Search for the cell housing the specified text and yield its [x, y] center coordinate. 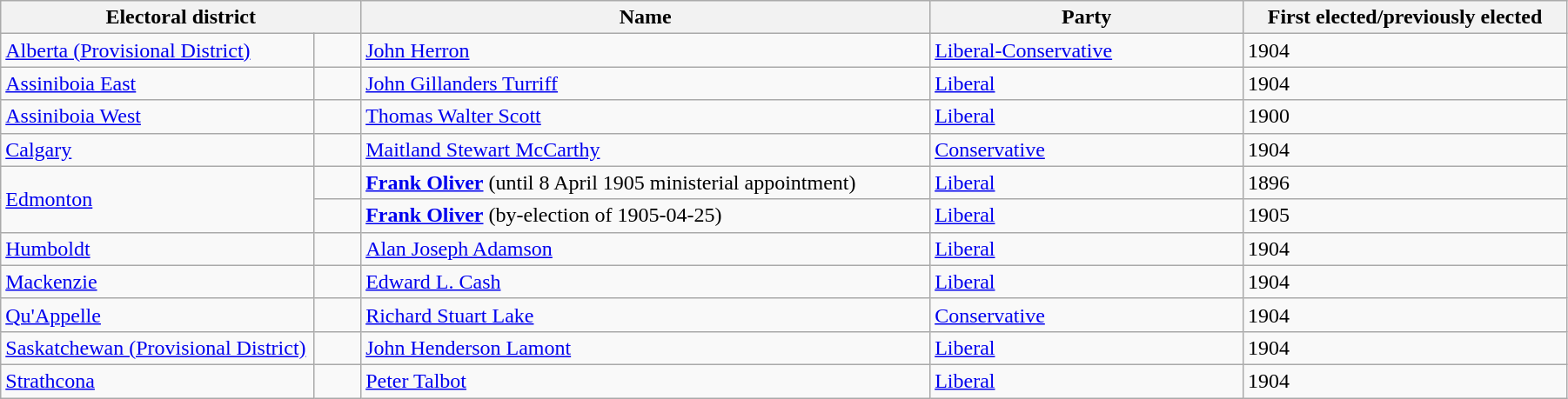
Party [1087, 17]
Mackenzie [157, 282]
Humboldt [157, 249]
Alberta (Provisional District) [157, 50]
Edmonton [157, 199]
John Henderson Lamont [646, 348]
Maitland Stewart McCarthy [646, 150]
Name [646, 17]
Peter Talbot [646, 381]
Calgary [157, 150]
Electoral district [181, 17]
Thomas Walter Scott [646, 116]
Edward L. Cash [646, 282]
Liberal-Conservative [1087, 50]
First elected/previously elected [1405, 17]
Frank Oliver (until 8 April 1905 ministerial appointment) [646, 183]
John Herron [646, 50]
Qu'Appelle [157, 315]
Alan Joseph Adamson [646, 249]
1900 [1405, 116]
Assiniboia West [157, 116]
Richard Stuart Lake [646, 315]
John Gillanders Turriff [646, 83]
Strathcona [157, 381]
Saskatchewan (Provisional District) [157, 348]
1905 [1405, 216]
Assiniboia East [157, 83]
1896 [1405, 183]
Frank Oliver (by-election of 1905-04-25) [646, 216]
